Extract the (x, y) coordinate from the center of the cell holding the provided text.  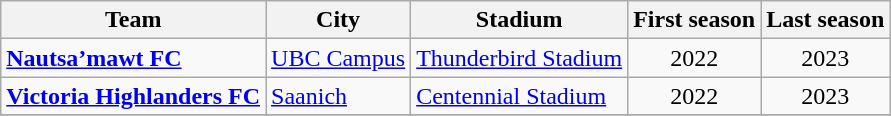
UBC Campus (338, 58)
Last season (826, 20)
Saanich (338, 96)
Stadium (520, 20)
Nautsa’mawt FC (134, 58)
Centennial Stadium (520, 96)
Thunderbird Stadium (520, 58)
Team (134, 20)
First season (694, 20)
City (338, 20)
Victoria Highlanders FC (134, 96)
